Extract the (X, Y) coordinate from the center of the cell holding the provided text.  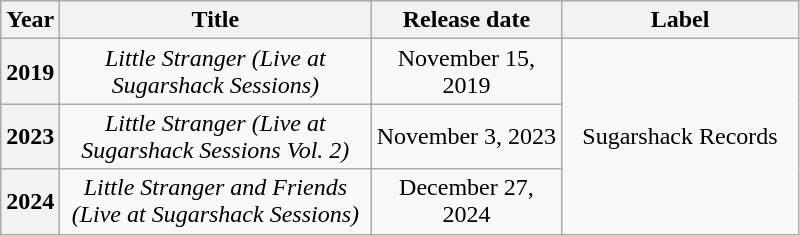
Little Stranger and Friends (Live at Sugarshack Sessions) (216, 202)
November 15, 2019 (466, 72)
Sugarshack Records (680, 136)
November 3, 2023 (466, 136)
2019 (30, 72)
2024 (30, 202)
Little Stranger (Live at Sugarshack Sessions Vol. 2) (216, 136)
Title (216, 20)
Release date (466, 20)
December 27, 2024 (466, 202)
2023 (30, 136)
Little Stranger (Live at Sugarshack Sessions) (216, 72)
Label (680, 20)
Year (30, 20)
